Detect which cell encompasses the target text, then output its [x, y] center coordinate. 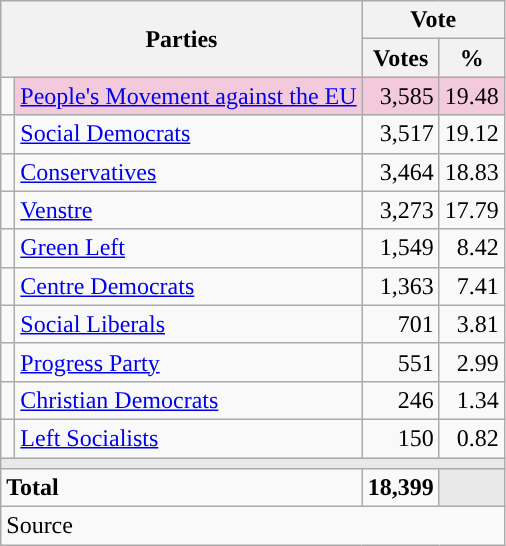
3,585 [400, 96]
Vote [433, 20]
3,517 [400, 134]
150 [400, 438]
1,549 [400, 248]
18,399 [400, 488]
7.41 [472, 286]
Centre Democrats [188, 286]
3,464 [400, 172]
551 [400, 362]
Social Liberals [188, 324]
Source [253, 526]
Left Socialists [188, 438]
0.82 [472, 438]
3,273 [400, 210]
1,363 [400, 286]
Parties [182, 39]
18.83 [472, 172]
Total [182, 488]
Green Left [188, 248]
People's Movement against the EU [188, 96]
Votes [400, 58]
Christian Democrats [188, 400]
701 [400, 324]
Venstre [188, 210]
1.34 [472, 400]
2.99 [472, 362]
19.12 [472, 134]
8.42 [472, 248]
246 [400, 400]
Conservatives [188, 172]
Progress Party [188, 362]
19.48 [472, 96]
17.79 [472, 210]
3.81 [472, 324]
Social Democrats [188, 134]
% [472, 58]
